Scan for the cell matching the given text and deliver its (X, Y) coordinate at center. 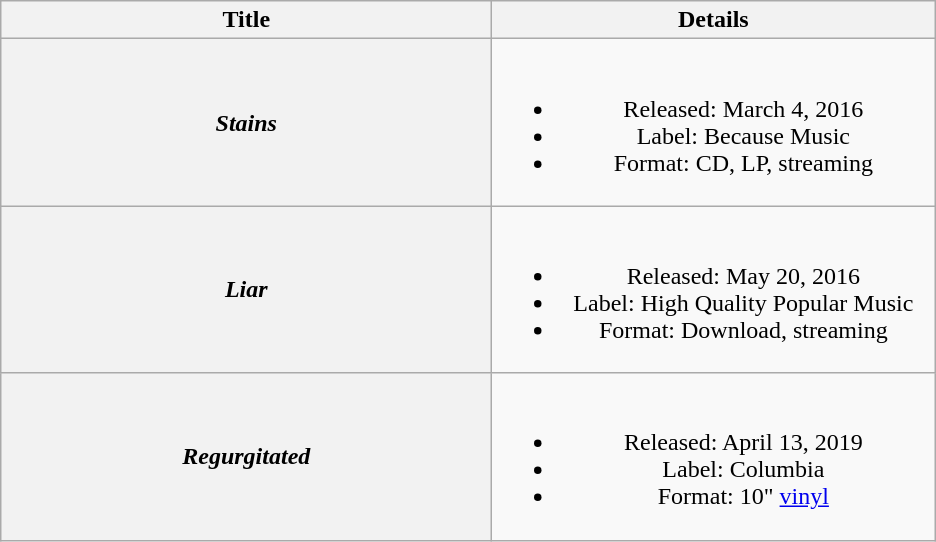
Released: April 13, 2019Label: ColumbiaFormat: 10" vinyl (714, 456)
Title (246, 20)
Liar (246, 290)
Stains (246, 122)
Released: March 4, 2016Label: Because MusicFormat: CD, LP, streaming (714, 122)
Details (714, 20)
Regurgitated (246, 456)
Released: May 20, 2016Label: High Quality Popular MusicFormat: Download, streaming (714, 290)
